Output the (x, y) coordinate of the center of the cell containing the given text.  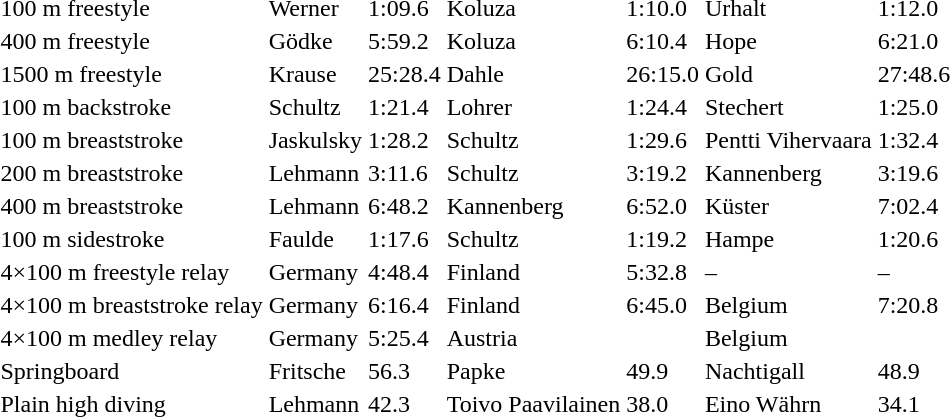
Krause (315, 74)
Pentti Vihervaara (788, 140)
Jaskulsky (315, 140)
26:15.0 (663, 74)
5:59.2 (404, 41)
6:48.2 (404, 206)
Nachtigall (788, 371)
Papke (534, 371)
25:28.4 (404, 74)
4:48.4 (404, 272)
6:45.0 (663, 305)
Dahle (534, 74)
6:10.4 (663, 41)
49.9 (663, 371)
Gold (788, 74)
3:19.2 (663, 173)
– (788, 272)
6:16.4 (404, 305)
5:25.4 (404, 338)
Fritsche (315, 371)
Koluza (534, 41)
Faulde (315, 239)
1:19.2 (663, 239)
56.3 (404, 371)
Hampe (788, 239)
5:32.8 (663, 272)
1:29.6 (663, 140)
1:28.2 (404, 140)
Küster (788, 206)
1:17.6 (404, 239)
6:52.0 (663, 206)
Austria (534, 338)
1:24.4 (663, 107)
3:11.6 (404, 173)
Stechert (788, 107)
Hope (788, 41)
Lohrer (534, 107)
Gödke (315, 41)
1:21.4 (404, 107)
